Output the (X, Y) coordinate of the center of the cell containing the given text.  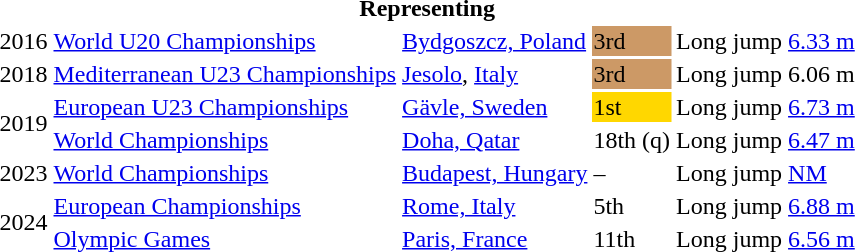
5th (632, 206)
Gävle, Sweden (495, 107)
Doha, Qatar (495, 140)
1st (632, 107)
18th (q) (632, 140)
Rome, Italy (495, 206)
Budapest, Hungary (495, 173)
World U20 Championships (225, 41)
– (632, 173)
Bydgoszcz, Poland (495, 41)
European U23 Championships (225, 107)
European Championships (225, 206)
Mediterranean U23 Championships (225, 74)
Jesolo, Italy (495, 74)
